From the cell containing the given text, extract its center point as [x, y] coordinate. 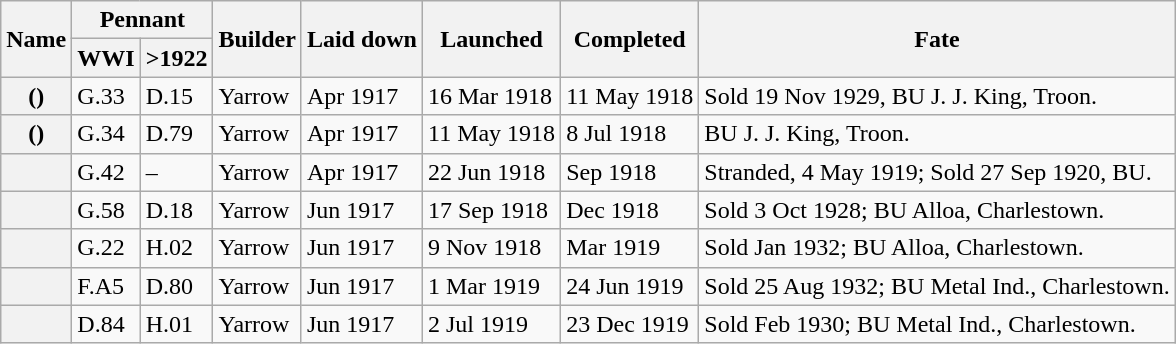
G.58 [106, 210]
D.18 [176, 210]
1 Mar 1919 [491, 286]
BU J. J. King, Troon. [937, 134]
WWI [106, 58]
16 Mar 1918 [491, 96]
D.79 [176, 134]
Completed [630, 39]
G.42 [106, 172]
Dec 1918 [630, 210]
>1922 [176, 58]
Sold 19 Nov 1929, BU J. J. King, Troon. [937, 96]
Laid down [362, 39]
G.22 [106, 248]
G.33 [106, 96]
2 Jul 1919 [491, 324]
Sep 1918 [630, 172]
D.80 [176, 286]
Stranded, 4 May 1919; Sold 27 Sep 1920, BU. [937, 172]
Launched [491, 39]
8 Jul 1918 [630, 134]
G.34 [106, 134]
Name [36, 39]
23 Dec 1919 [630, 324]
17 Sep 1918 [491, 210]
Builder [257, 39]
24 Jun 1919 [630, 286]
D.84 [106, 324]
Sold Jan 1932; BU Alloa, Charlestown. [937, 248]
H.02 [176, 248]
Sold Feb 1930; BU Metal Ind., Charlestown. [937, 324]
Mar 1919 [630, 248]
– [176, 172]
H.01 [176, 324]
D.15 [176, 96]
F.A5 [106, 286]
22 Jun 1918 [491, 172]
Sold 3 Oct 1928; BU Alloa, Charlestown. [937, 210]
Sold 25 Aug 1932; BU Metal Ind., Charlestown. [937, 286]
Fate [937, 39]
Pennant [142, 20]
9 Nov 1918 [491, 248]
